Return the (X, Y) coordinate for the center point of the cell that contains the specified text.  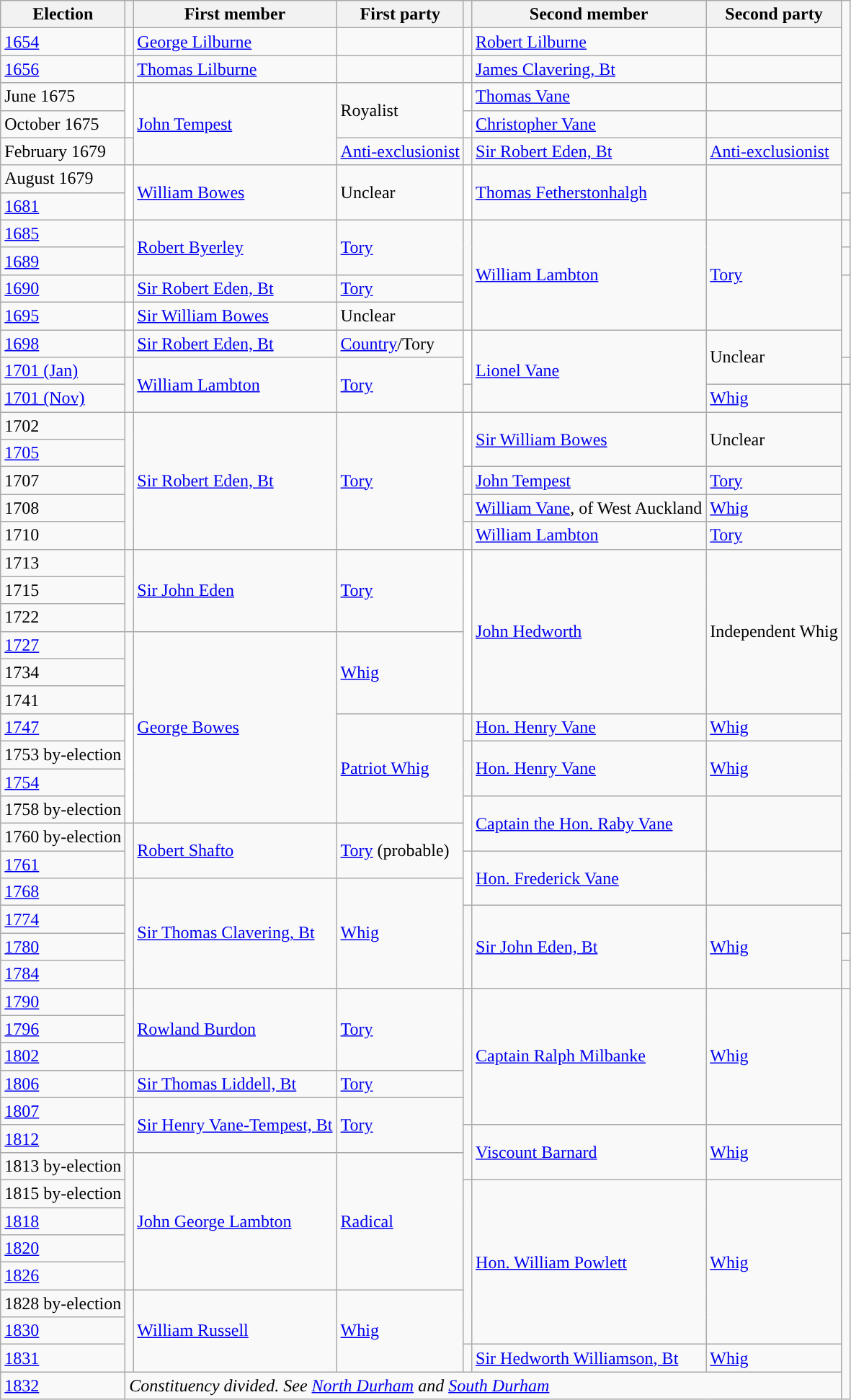
1701 (Nov) (63, 398)
First member (235, 14)
1780 (63, 947)
1784 (63, 974)
1681 (63, 206)
1727 (63, 645)
1790 (63, 1002)
1754 (63, 782)
October 1675 (63, 124)
Independent Whig (774, 631)
Tory (probable) (400, 851)
Captain Ralph Milbanke (589, 1056)
1774 (63, 919)
1713 (63, 563)
Sir Hedworth Williamson, Bt (589, 1358)
1734 (63, 672)
1698 (63, 344)
Lionel Vane (589, 371)
Second party (774, 14)
1705 (63, 453)
Sir John Eden (235, 590)
Thomas Vane (589, 97)
1802 (63, 1056)
Hon. William Powlett (589, 1262)
John George Lambton (235, 1221)
1715 (63, 590)
1806 (63, 1084)
1741 (63, 700)
1812 (63, 1138)
Robert Lilburne (589, 42)
John Hedworth (589, 631)
1708 (63, 508)
1796 (63, 1029)
1753 by-election (63, 754)
Sir Thomas Liddell, Bt (235, 1084)
Constituency divided. See North Durham and South Durham (484, 1386)
Election (63, 14)
Radical (400, 1221)
Robert Byerley (235, 247)
1815 by-election (63, 1193)
1830 (63, 1331)
Hon. Frederick Vane (589, 878)
Thomas Fetherstonhalgh (589, 192)
June 1675 (63, 97)
1832 (63, 1386)
Thomas Lilburne (235, 69)
1701 (Jan) (63, 371)
1685 (63, 233)
1807 (63, 1111)
1818 (63, 1221)
1656 (63, 69)
Royalist (400, 110)
Viscount Barnard (589, 1152)
Second member (589, 14)
Patriot Whig (400, 768)
1768 (63, 892)
William Vane, of West Auckland (589, 508)
1710 (63, 535)
1826 (63, 1276)
1689 (63, 261)
1828 by-election (63, 1303)
Rowland Burdon (235, 1029)
1695 (63, 316)
James Clavering, Bt (589, 69)
February 1679 (63, 151)
Sir John Eden, Bt (589, 947)
Country/Tory (400, 344)
1747 (63, 727)
William Russell (235, 1331)
1690 (63, 288)
Robert Shafto (235, 851)
1760 by-election (63, 837)
George Bowes (235, 727)
Captain the Hon. Raby Vane (589, 824)
1707 (63, 481)
Sir Henry Vane-Tempest, Bt (235, 1125)
First party (400, 14)
1654 (63, 42)
1702 (63, 426)
George Lilburne (235, 42)
1831 (63, 1358)
William Bowes (235, 192)
Sir Thomas Clavering, Bt (235, 933)
1761 (63, 865)
1758 by-election (63, 810)
1722 (63, 617)
1820 (63, 1249)
1813 by-election (63, 1166)
Christopher Vane (589, 124)
August 1679 (63, 179)
